Detect which cell encompasses the target text, then output its (X, Y) center coordinate. 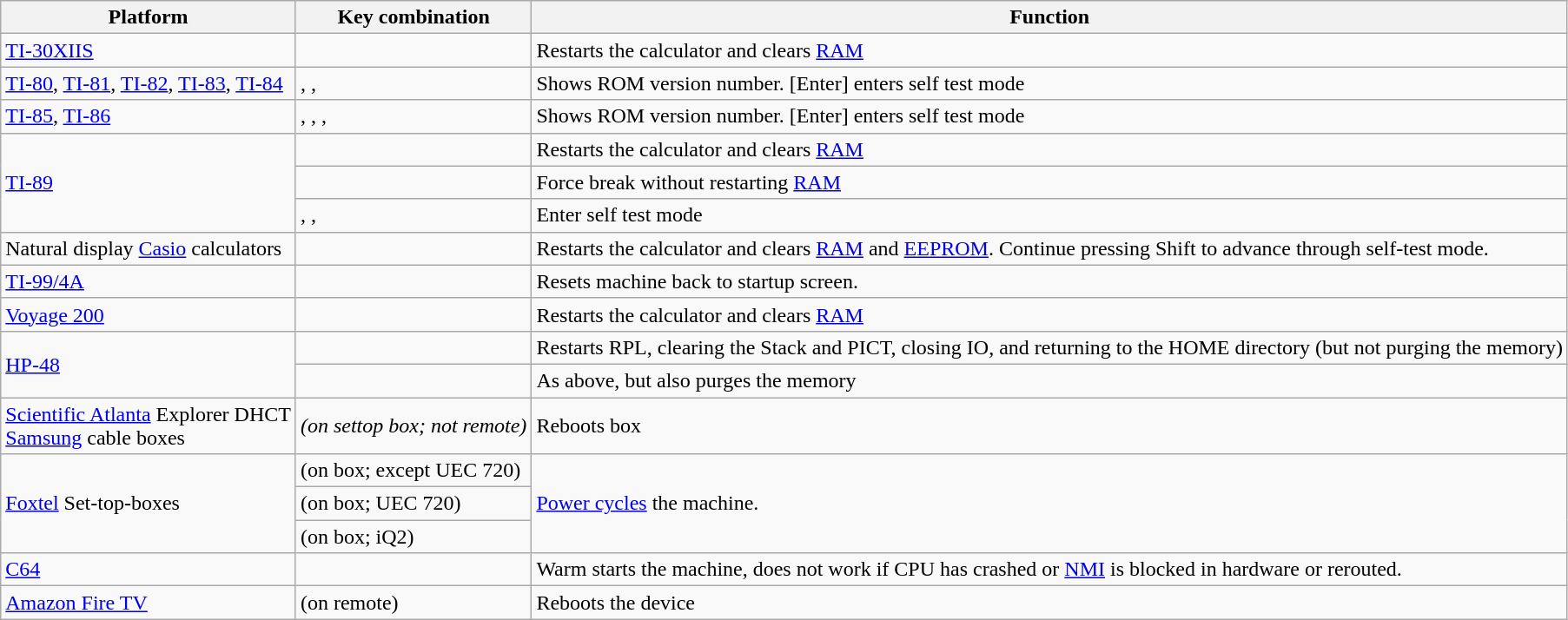
Platform (149, 17)
TI-85, TI-86 (149, 116)
TI-89 (149, 182)
Restarts the calculator and clears RAM and EEPROM. Continue pressing Shift to advance through self-test mode. (1049, 248)
C64 (149, 570)
Power cycles the machine. (1049, 504)
Force break without restarting RAM (1049, 182)
, , , (414, 116)
(on box; except UEC 720) (414, 471)
Reboots the device (1049, 603)
Resets machine back to startup screen. (1049, 281)
Natural display Casio calculators (149, 248)
(on remote) (414, 603)
Key combination (414, 17)
HP-48 (149, 364)
TI-30XIIS (149, 50)
Scientific Atlanta Explorer DHCT Samsung cable boxes (149, 425)
Voyage 200 (149, 314)
As above, but also purges the memory (1049, 380)
Enter self test mode (1049, 215)
Warm starts the machine, does not work if CPU has crashed or NMI is blocked in hardware or rerouted. (1049, 570)
TI-80, TI-81, TI-82, TI-83, TI-84 (149, 83)
Foxtel Set-top-boxes (149, 504)
(on box; iQ2) (414, 537)
(on settop box; not remote) (414, 425)
TI-99/4A (149, 281)
Restarts RPL, clearing the Stack and PICT, closing IO, and returning to the HOME directory (but not purging the memory) (1049, 347)
Amazon Fire TV (149, 603)
Reboots box (1049, 425)
(on box; UEC 720) (414, 504)
Function (1049, 17)
